For the text-containing cell, return its midpoint in [X, Y] coordinate format. 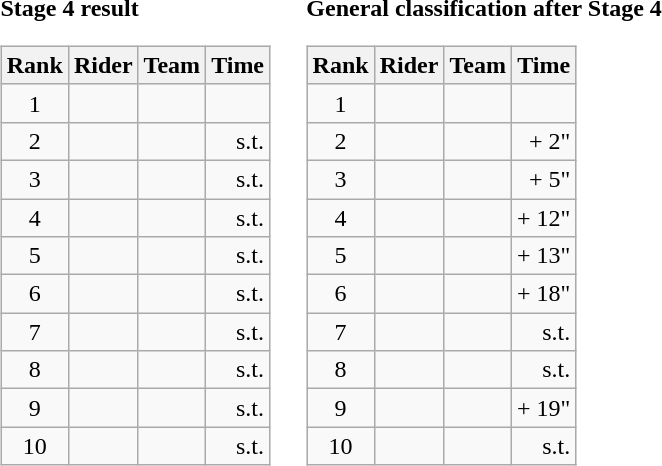
+ 12" [543, 217]
+ 18" [543, 294]
+ 13" [543, 256]
+ 2" [543, 141]
+ 5" [543, 179]
+ 19" [543, 408]
